Pinpoint the cell where the given text exists, returning its (X, Y) midpoint coordinate. 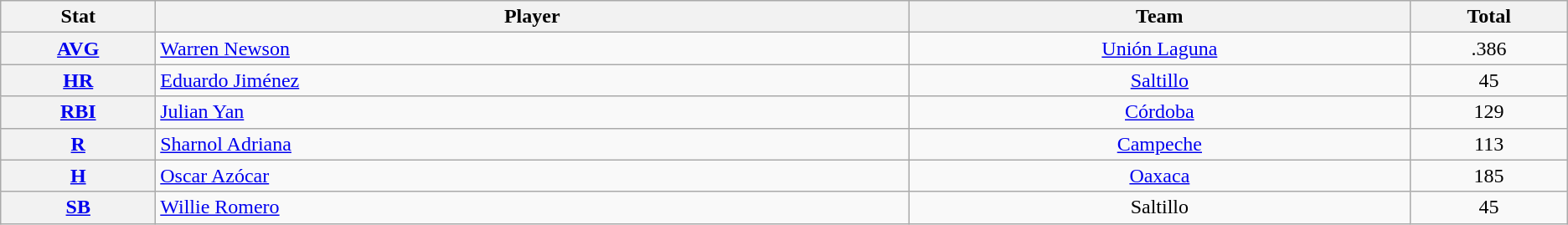
Córdoba (1159, 112)
129 (1489, 112)
Oaxaca (1159, 176)
Oscar Azócar (533, 176)
Eduardo Jiménez (533, 80)
Player (533, 17)
185 (1489, 176)
Unión Laguna (1159, 49)
Sharnol Adriana (533, 144)
.386 (1489, 49)
RBI (79, 112)
Warren Newson (533, 49)
113 (1489, 144)
SB (79, 207)
HR (79, 80)
AVG (79, 49)
R (79, 144)
Stat (79, 17)
Campeche (1159, 144)
Julian Yan (533, 112)
H (79, 176)
Team (1159, 17)
Willie Romero (533, 207)
Total (1489, 17)
